Provide the (x, y) coordinate of the cell's center where the given text is located.  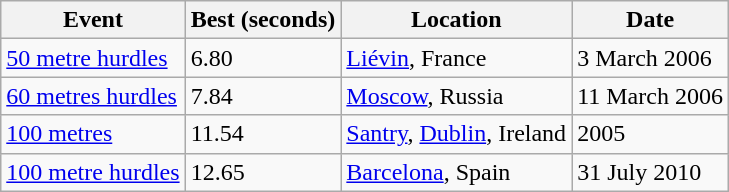
12.65 (263, 172)
Liévin, France (456, 58)
11 March 2006 (650, 96)
2005 (650, 134)
11.54 (263, 134)
6.80 (263, 58)
100 metres (93, 134)
50 metre hurdles (93, 58)
7.84 (263, 96)
Location (456, 20)
Best (seconds) (263, 20)
31 July 2010 (650, 172)
Moscow, Russia (456, 96)
Barcelona, Spain (456, 172)
3 March 2006 (650, 58)
60 metres hurdles (93, 96)
Santry, Dublin, Ireland (456, 134)
Event (93, 20)
100 metre hurdles (93, 172)
Date (650, 20)
